Locate the cell with the specified text and output its (x, y) center coordinate. 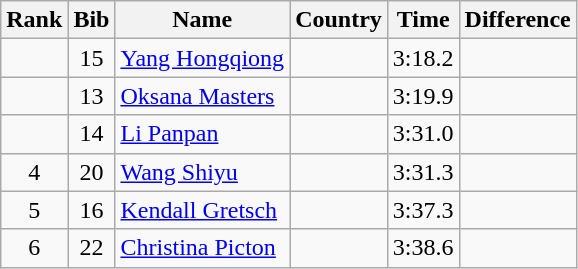
Wang Shiyu (202, 172)
3:38.6 (423, 248)
Kendall Gretsch (202, 210)
Yang Hongqiong (202, 58)
Li Panpan (202, 134)
20 (92, 172)
4 (34, 172)
15 (92, 58)
Country (339, 20)
Time (423, 20)
Name (202, 20)
6 (34, 248)
3:37.3 (423, 210)
Difference (518, 20)
Rank (34, 20)
3:31.0 (423, 134)
5 (34, 210)
Christina Picton (202, 248)
3:31.3 (423, 172)
Oksana Masters (202, 96)
3:18.2 (423, 58)
3:19.9 (423, 96)
22 (92, 248)
Bib (92, 20)
16 (92, 210)
13 (92, 96)
14 (92, 134)
